From the cell containing the given text, extract its center point as (X, Y) coordinate. 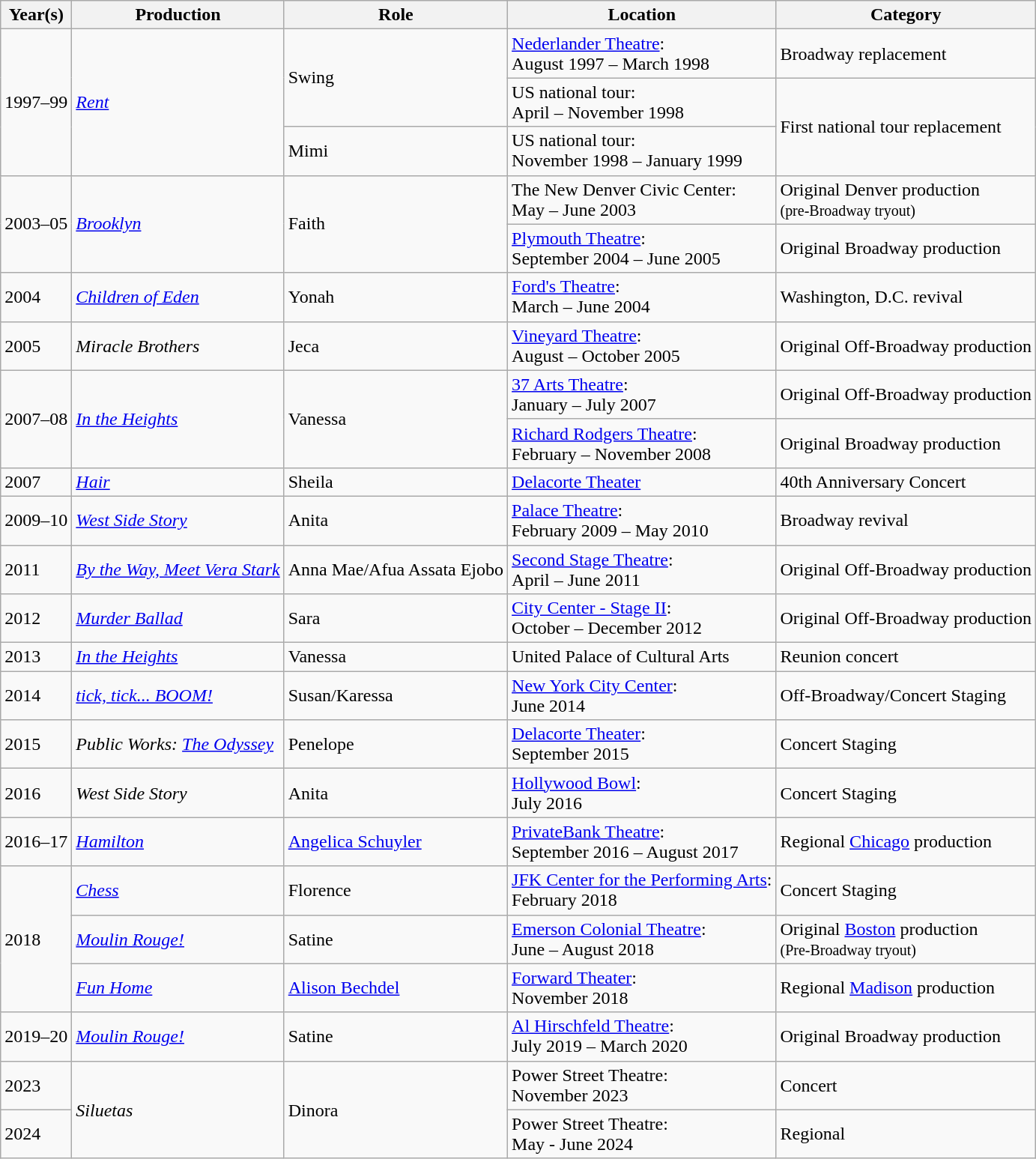
Florence (396, 890)
Category (906, 15)
Delacorte Theater (642, 482)
2014 (36, 695)
2012 (36, 619)
JFK Center for the Performing Arts:February 2018 (642, 890)
Hamilton (178, 842)
40th Anniversary Concert (906, 482)
Nederlander Theatre:August 1997 – March 1998 (642, 54)
Original Denver production(pre-Broadway tryout) (906, 199)
Anna Mae/Afua Assata Ejobo (396, 569)
Emerson Colonial Theatre:June – August 2018 (642, 939)
By the Way, Meet Vera Stark (178, 569)
Rent (178, 102)
Chess (178, 890)
2016 (36, 793)
2015 (36, 745)
Miracle Brothers (178, 346)
Power Street Theatre:November 2023 (642, 1085)
2023 (36, 1085)
Hollywood Bowl:July 2016 (642, 793)
Susan/Karessa (396, 695)
Murder Ballad (178, 619)
Regional (906, 1134)
Brooklyn (178, 224)
New York City Center:June 2014 (642, 695)
2003–05 (36, 224)
Al Hirschfeld Theatre:July 2019 – March 2020 (642, 1037)
Year(s) (36, 15)
1997–99 (36, 102)
Mimi (396, 151)
Second Stage Theatre:April – June 2011 (642, 569)
Plymouth Theatre:September 2004 – June 2005 (642, 249)
Siluetas (178, 1110)
2009–10 (36, 520)
2011 (36, 569)
Delacorte Theater:September 2015 (642, 745)
2024 (36, 1134)
First national tour replacement (906, 127)
Role (396, 15)
City Center - Stage II:October – December 2012 (642, 619)
Alison Bechdel (396, 987)
United Palace of Cultural Arts (642, 657)
Sheila (396, 482)
Forward Theater:November 2018 (642, 987)
2016–17 (36, 842)
The New Denver Civic Center:May – June 2003 (642, 199)
Fun Home (178, 987)
US national tour:April – November 1998 (642, 102)
Dinora (396, 1110)
Reunion concert (906, 657)
Jeca (396, 346)
Children of Eden (178, 297)
2007–08 (36, 419)
Hair (178, 482)
Ford's Theatre:March – June 2004 (642, 297)
2019–20 (36, 1037)
Palace Theatre:February 2009 – May 2010 (642, 520)
Faith (396, 224)
Angelica Schuyler (396, 842)
Swing (396, 78)
Production (178, 15)
2018 (36, 939)
Penelope (396, 745)
Regional Madison production (906, 987)
PrivateBank Theatre:September 2016 – August 2017 (642, 842)
tick, tick... BOOM! (178, 695)
Public Works: The Odyssey (178, 745)
2007 (36, 482)
2004 (36, 297)
Concert (906, 1085)
Vineyard Theatre:August – October 2005 (642, 346)
Off-Broadway/Concert Staging (906, 695)
Broadway replacement (906, 54)
Original Boston production(Pre-Broadway tryout) (906, 939)
Broadway revival (906, 520)
2013 (36, 657)
Richard Rodgers Theatre:February – November 2008 (642, 444)
US national tour:November 1998 – January 1999 (642, 151)
Washington, D.C. revival (906, 297)
Yonah (396, 297)
37 Arts Theatre:January – July 2007 (642, 394)
Regional Chicago production (906, 842)
Power Street Theatre:May - June 2024 (642, 1134)
Sara (396, 619)
2005 (36, 346)
Location (642, 15)
